From the cell containing the given text, extract its center point as (x, y) coordinate. 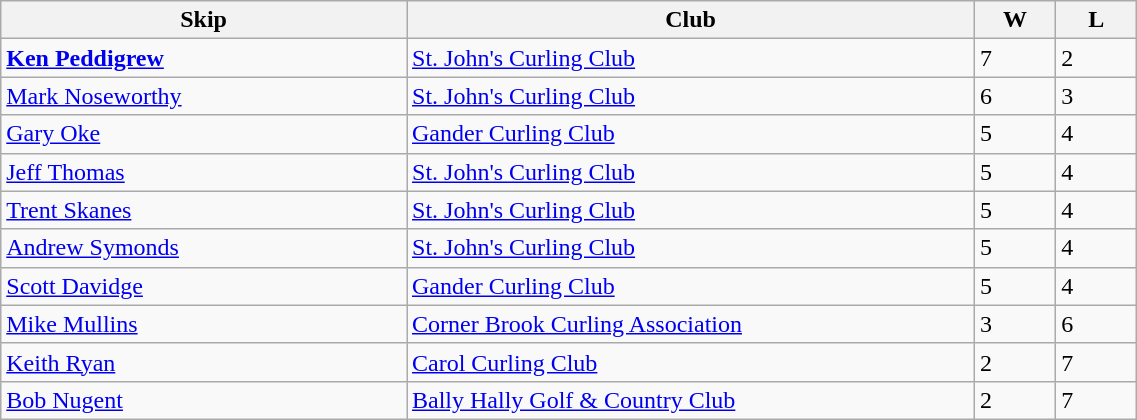
Club (690, 20)
Ken Peddigrew (204, 58)
Gary Oke (204, 134)
Scott Davidge (204, 286)
Keith Ryan (204, 362)
L (1096, 20)
Bally Hally Golf & Country Club (690, 400)
Carol Curling Club (690, 362)
Mark Noseworthy (204, 96)
W (1016, 20)
Jeff Thomas (204, 172)
Bob Nugent (204, 400)
Andrew Symonds (204, 248)
Trent Skanes (204, 210)
Mike Mullins (204, 324)
Corner Brook Curling Association (690, 324)
Skip (204, 20)
